Search for the cell housing the specified text and yield its [X, Y] center coordinate. 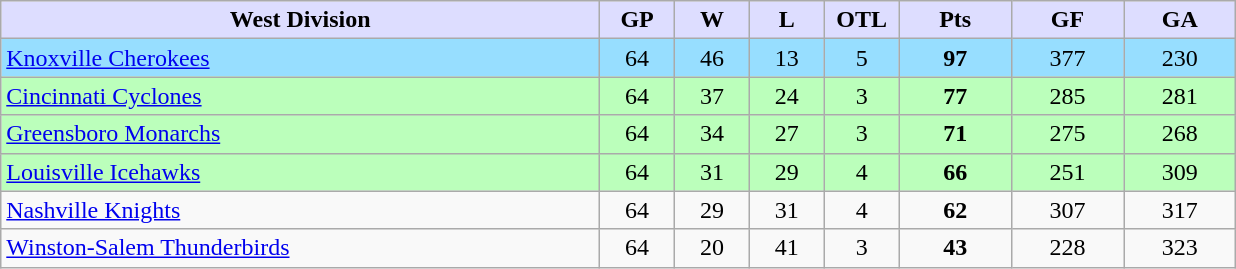
228 [1067, 248]
GP [638, 20]
62 [955, 210]
W [712, 20]
L [786, 20]
West Division [300, 20]
77 [955, 96]
43 [955, 248]
309 [1180, 172]
275 [1067, 134]
Cincinnati Cyclones [300, 96]
Louisville Icehawks [300, 172]
34 [712, 134]
20 [712, 248]
Knoxville Cherokees [300, 58]
97 [955, 58]
5 [862, 58]
307 [1067, 210]
251 [1067, 172]
41 [786, 248]
46 [712, 58]
24 [786, 96]
Greensboro Monarchs [300, 134]
285 [1067, 96]
Nashville Knights [300, 210]
317 [1180, 210]
Winston-Salem Thunderbirds [300, 248]
37 [712, 96]
GA [1180, 20]
323 [1180, 248]
281 [1180, 96]
27 [786, 134]
GF [1067, 20]
268 [1180, 134]
230 [1180, 58]
377 [1067, 58]
OTL [862, 20]
13 [786, 58]
71 [955, 134]
Pts [955, 20]
66 [955, 172]
